Return (X, Y) of the center of cell containing provided text 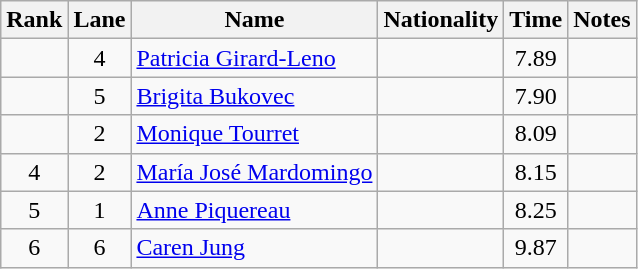
Patricia Girard-Leno (254, 58)
9.87 (536, 248)
1 (100, 210)
Nationality (441, 20)
7.89 (536, 58)
Notes (602, 20)
Caren Jung (254, 248)
Time (536, 20)
8.25 (536, 210)
Name (254, 20)
Brigita Bukovec (254, 96)
7.90 (536, 96)
María José Mardomingo (254, 172)
Monique Tourret (254, 134)
Anne Piquereau (254, 210)
Rank (34, 20)
Lane (100, 20)
8.15 (536, 172)
8.09 (536, 134)
